Search for the cell housing the specified text and yield its (X, Y) center coordinate. 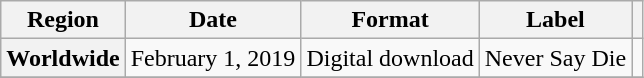
Worldwide (63, 58)
Date (213, 20)
Format (390, 20)
Never Say Die (555, 58)
February 1, 2019 (213, 58)
Label (555, 20)
Digital download (390, 58)
Region (63, 20)
